Output the (x, y) coordinate of the center of the cell containing the given text.  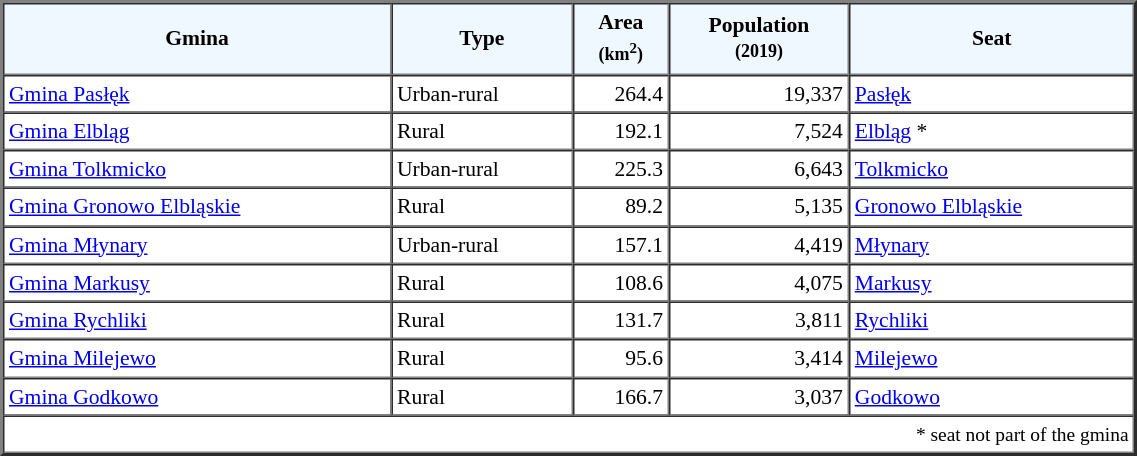
Population(2019) (759, 38)
89.2 (620, 207)
Gmina Pasłęk (197, 93)
Milejewo (992, 359)
131.7 (620, 321)
7,524 (759, 131)
Gmina Godkowo (197, 396)
19,337 (759, 93)
Młynary (992, 245)
Tolkmicko (992, 169)
Rychliki (992, 321)
Gmina Markusy (197, 283)
Type (482, 38)
Gronowo Elbląskie (992, 207)
Seat (992, 38)
3,037 (759, 396)
Elbląg * (992, 131)
Area(km2) (620, 38)
* seat not part of the gmina (569, 434)
6,643 (759, 169)
Gmina Młynary (197, 245)
166.7 (620, 396)
Gmina Milejewo (197, 359)
Gmina (197, 38)
Gmina Elbląg (197, 131)
Gmina Rychliki (197, 321)
4,419 (759, 245)
192.1 (620, 131)
Pasłęk (992, 93)
Gmina Gronowo Elbląskie (197, 207)
157.1 (620, 245)
108.6 (620, 283)
5,135 (759, 207)
225.3 (620, 169)
4,075 (759, 283)
95.6 (620, 359)
264.4 (620, 93)
Gmina Tolkmicko (197, 169)
3,811 (759, 321)
3,414 (759, 359)
Godkowo (992, 396)
Markusy (992, 283)
